Find where the given text appears and provide that cell's center as (x, y) coordinate. 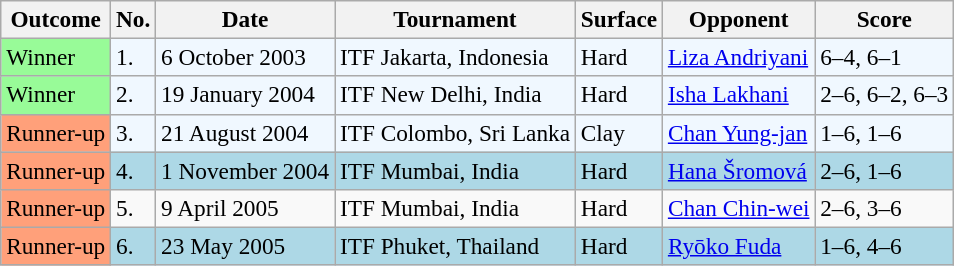
4. (134, 170)
ITF Jakarta, Indonesia (456, 57)
Tournament (456, 19)
Chan Yung-jan (738, 133)
1–6, 1–6 (884, 133)
ITF Phuket, Thailand (456, 246)
ITF New Delhi, India (456, 95)
1–6, 4–6 (884, 246)
No. (134, 19)
ITF Colombo, Sri Lanka (456, 133)
6–4, 6–1 (884, 57)
Liza Andriyani (738, 57)
5. (134, 208)
23 May 2005 (246, 246)
6. (134, 246)
3. (134, 133)
2–6, 3–6 (884, 208)
2. (134, 95)
2–6, 6–2, 6–3 (884, 95)
2–6, 1–6 (884, 170)
Date (246, 19)
Opponent (738, 19)
21 August 2004 (246, 133)
Surface (618, 19)
Clay (618, 133)
Isha Lakhani (738, 95)
1. (134, 57)
9 April 2005 (246, 208)
Hana Šromová (738, 170)
1 November 2004 (246, 170)
Outcome (56, 19)
19 January 2004 (246, 95)
6 October 2003 (246, 57)
Chan Chin-wei (738, 208)
Ryōko Fuda (738, 246)
Score (884, 19)
